Identify which cell holds the provided text, then report its [X, Y] central coordinate. 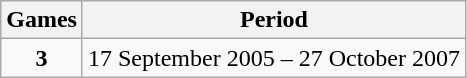
Period [274, 20]
17 September 2005 – 27 October 2007 [274, 58]
3 [42, 58]
Games [42, 20]
